Identify which cell holds the provided text, then report its (X, Y) central coordinate. 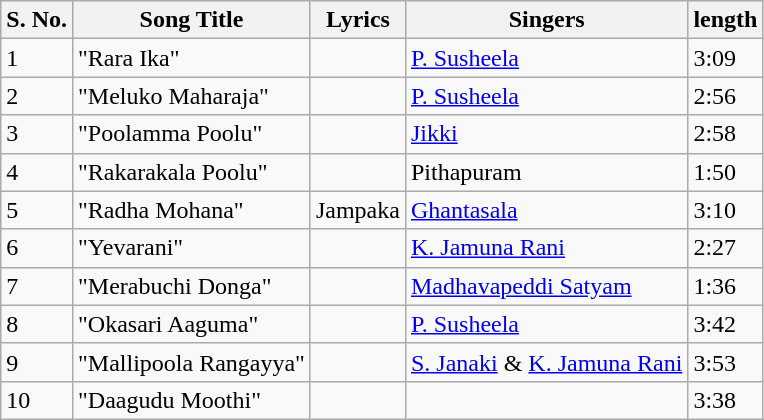
2 (37, 96)
"Meluko Maharaja" (191, 96)
3 (37, 134)
3:09 (726, 58)
4 (37, 172)
Singers (546, 20)
5 (37, 210)
1:36 (726, 286)
"Mallipoola Rangayya" (191, 362)
K. Jamuna Rani (546, 248)
7 (37, 286)
Pithapuram (546, 172)
3:38 (726, 400)
9 (37, 362)
"Radha Mohana" (191, 210)
8 (37, 324)
Lyrics (358, 20)
3:42 (726, 324)
S. Janaki & K. Jamuna Rani (546, 362)
2:27 (726, 248)
2:58 (726, 134)
3:53 (726, 362)
6 (37, 248)
"Yevarani" (191, 248)
3:10 (726, 210)
S. No. (37, 20)
Ghantasala (546, 210)
"Merabuchi Donga" (191, 286)
Jampaka (358, 210)
Jikki (546, 134)
length (726, 20)
"Poolamma Poolu" (191, 134)
Madhavapeddi Satyam (546, 286)
"Daagudu Moothi" (191, 400)
"Rakarakala Poolu" (191, 172)
Song Title (191, 20)
1:50 (726, 172)
"Okasari Aaguma" (191, 324)
"Rara Ika" (191, 58)
2:56 (726, 96)
10 (37, 400)
1 (37, 58)
